Return [x, y] of the center of cell containing provided text 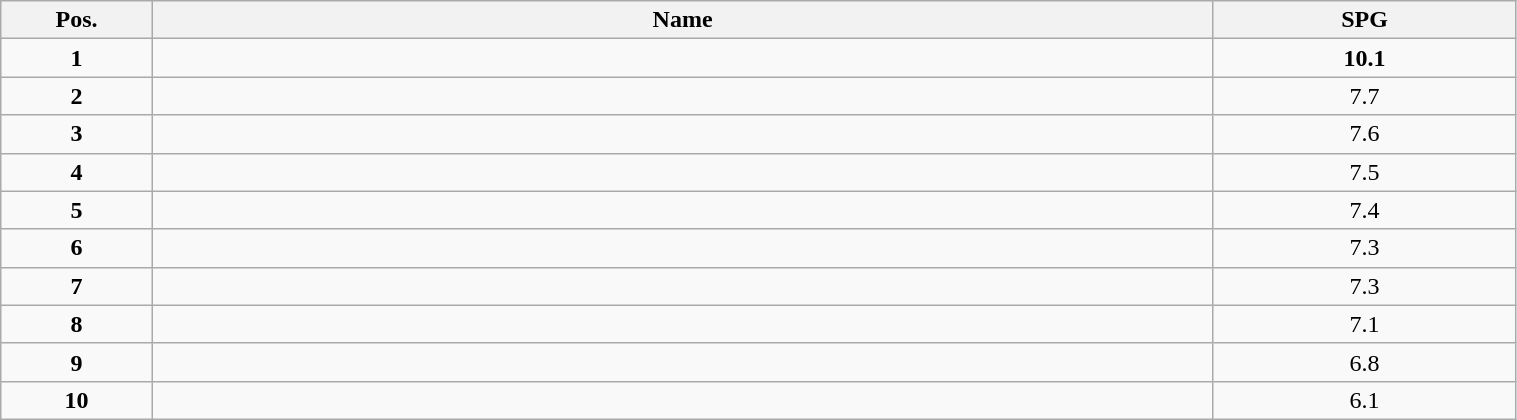
6 [77, 248]
7.7 [1364, 96]
10.1 [1364, 58]
Pos. [77, 20]
Name [682, 20]
8 [77, 324]
SPG [1364, 20]
10 [77, 400]
9 [77, 362]
3 [77, 134]
2 [77, 96]
7.6 [1364, 134]
5 [77, 210]
7.4 [1364, 210]
7.5 [1364, 172]
4 [77, 172]
6.1 [1364, 400]
1 [77, 58]
7 [77, 286]
6.8 [1364, 362]
7.1 [1364, 324]
